Return the [x, y] coordinate for the center point of the cell that contains the specified text.  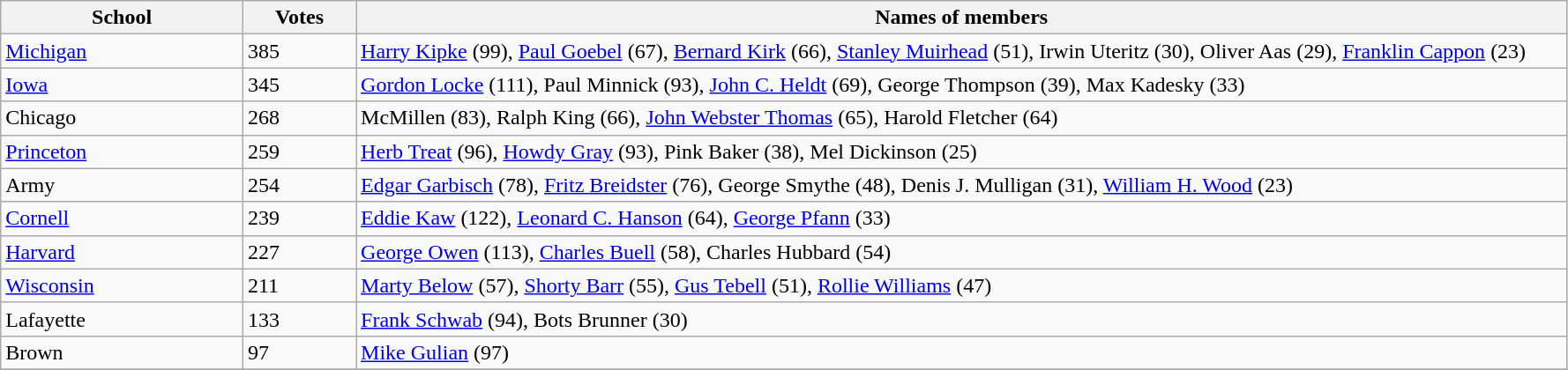
Wisconsin [122, 285]
Michigan [122, 51]
268 [299, 118]
97 [299, 352]
Brown [122, 352]
Lafayette [122, 319]
Iowa [122, 85]
254 [299, 185]
Harry Kipke (99), Paul Goebel (67), Bernard Kirk (66), Stanley Muirhead (51), Irwin Uteritz (30), Oliver Aas (29), Franklin Cappon (23) [961, 51]
School [122, 18]
211 [299, 285]
Herb Treat (96), Howdy Gray (93), Pink Baker (38), Mel Dickinson (25) [961, 152]
Army [122, 185]
Eddie Kaw (122), Leonard C. Hanson (64), George Pfann (33) [961, 218]
Cornell [122, 218]
Frank Schwab (94), Bots Brunner (30) [961, 319]
227 [299, 252]
133 [299, 319]
George Owen (113), Charles Buell (58), Charles Hubbard (54) [961, 252]
Edgar Garbisch (78), Fritz Breidster (76), George Smythe (48), Denis J. Mulligan (31), William H. Wood (23) [961, 185]
Names of members [961, 18]
Chicago [122, 118]
McMillen (83), Ralph King (66), John Webster Thomas (65), Harold Fletcher (64) [961, 118]
Mike Gulian (97) [961, 352]
239 [299, 218]
Princeton [122, 152]
385 [299, 51]
Votes [299, 18]
259 [299, 152]
Marty Below (57), Shorty Barr (55), Gus Tebell (51), Rollie Williams (47) [961, 285]
Harvard [122, 252]
345 [299, 85]
Gordon Locke (111), Paul Minnick (93), John C. Heldt (69), George Thompson (39), Max Kadesky (33) [961, 85]
